Provide the [x, y] coordinate of the cell's center where the given text is located.  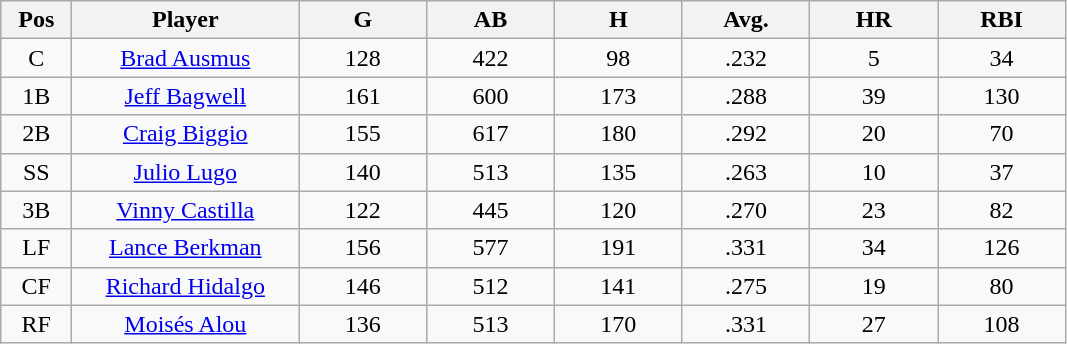
RBI [1002, 20]
C [36, 58]
AB [491, 20]
.275 [746, 286]
422 [491, 58]
Avg. [746, 20]
37 [1002, 172]
Pos [36, 20]
.263 [746, 172]
577 [491, 248]
80 [1002, 286]
.292 [746, 134]
39 [874, 96]
70 [1002, 134]
Player [186, 20]
.270 [746, 210]
.288 [746, 96]
140 [363, 172]
130 [1002, 96]
122 [363, 210]
135 [618, 172]
Vinny Castilla [186, 210]
180 [618, 134]
1B [36, 96]
LF [36, 248]
SS [36, 172]
2B [36, 134]
617 [491, 134]
27 [874, 324]
108 [1002, 324]
H [618, 20]
23 [874, 210]
20 [874, 134]
10 [874, 172]
445 [491, 210]
Lance Berkman [186, 248]
120 [618, 210]
Richard Hidalgo [186, 286]
141 [618, 286]
Julio Lugo [186, 172]
98 [618, 58]
126 [1002, 248]
136 [363, 324]
82 [1002, 210]
Moisés Alou [186, 324]
156 [363, 248]
170 [618, 324]
191 [618, 248]
G [363, 20]
HR [874, 20]
5 [874, 58]
128 [363, 58]
155 [363, 134]
.232 [746, 58]
512 [491, 286]
146 [363, 286]
19 [874, 286]
3B [36, 210]
173 [618, 96]
161 [363, 96]
Brad Ausmus [186, 58]
Jeff Bagwell [186, 96]
Craig Biggio [186, 134]
600 [491, 96]
CF [36, 286]
RF [36, 324]
